Extract the (X, Y) coordinate from the center of the cell holding the provided text.  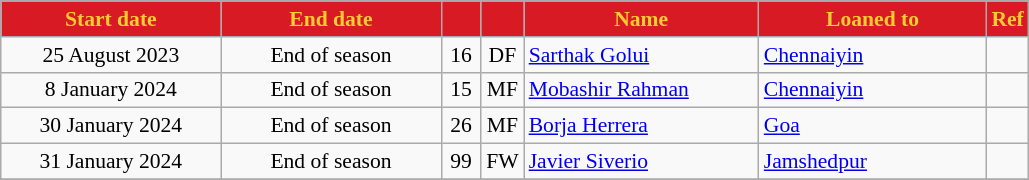
15 (461, 90)
26 (461, 126)
Start date (111, 19)
99 (461, 162)
30 January 2024 (111, 126)
Name (642, 19)
FW (502, 162)
Mobashir Rahman (642, 90)
Borja Herrera (642, 126)
8 January 2024 (111, 90)
Jamshedpur (873, 162)
End date (331, 19)
Ref (1007, 19)
16 (461, 55)
31 January 2024 (111, 162)
25 August 2023 (111, 55)
Sarthak Golui (642, 55)
Javier Siverio (642, 162)
Goa (873, 126)
DF (502, 55)
Loaned to (873, 19)
